For the text-containing cell, return its midpoint in [X, Y] coordinate format. 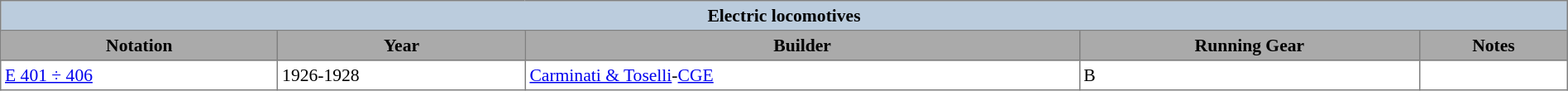
Year [402, 45]
E 401 ÷ 406 [139, 75]
Carminati & Toselli-CGE [802, 75]
Notation [139, 45]
Builder [802, 45]
Electric locomotives [784, 16]
Notes [1494, 45]
Running Gear [1250, 45]
B [1250, 75]
1926-1928 [402, 75]
